Return the (x, y) coordinate for the center point of the cell that contains the specified text.  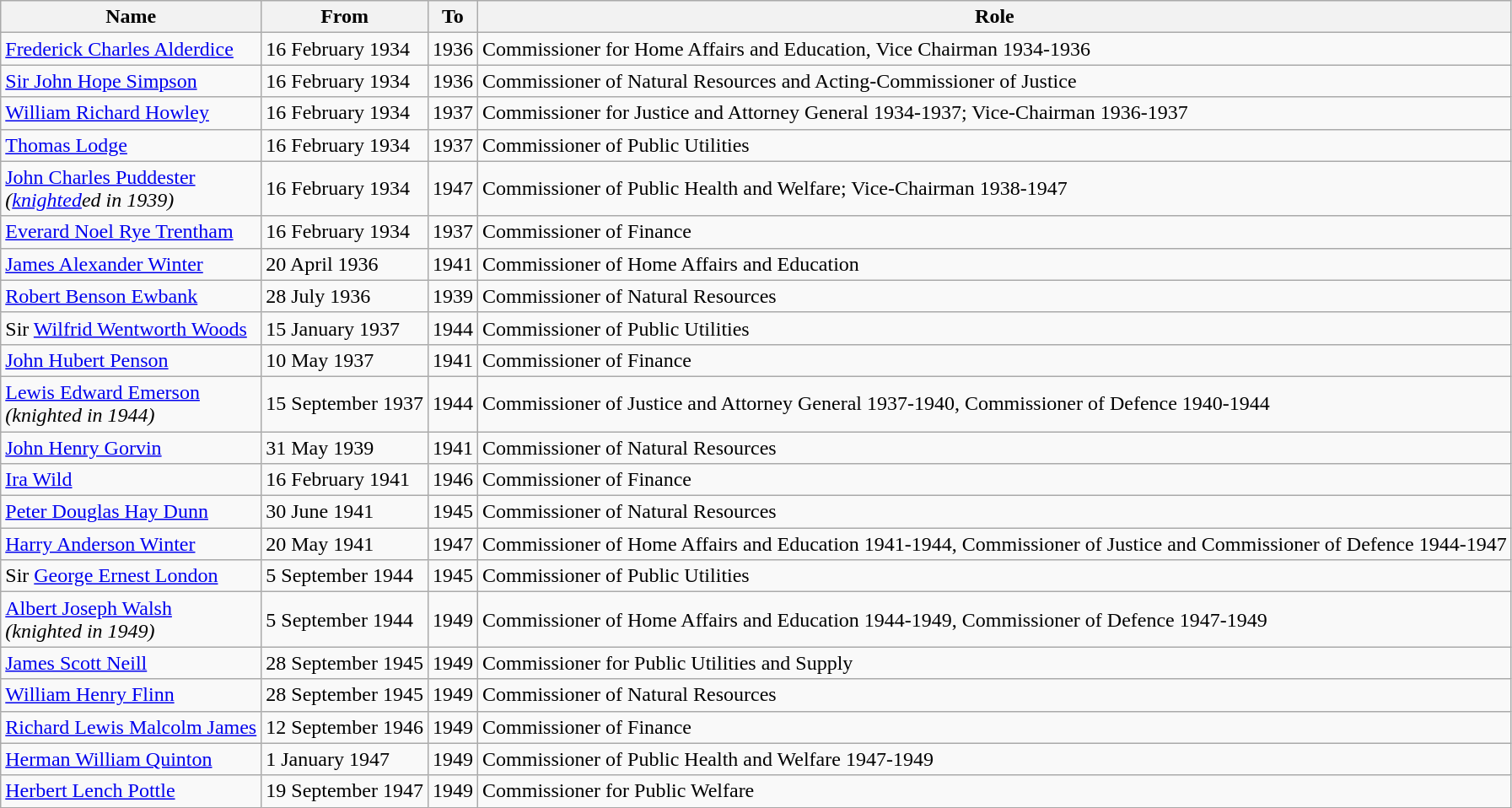
Richard Lewis Malcolm James (132, 727)
Commissioner of Home Affairs and Education (995, 264)
John Henry Gorvin (132, 448)
Name (132, 17)
Commissioner of Public Health and Welfare; Vice-Chairman 1938-1947 (995, 189)
Commissioner for Justice and Attorney General 1934-1937; Vice-Chairman 1936-1937 (995, 113)
10 May 1937 (345, 360)
John Hubert Penson (132, 360)
Commissioner of Public Health and Welfare 1947-1949 (995, 759)
15 January 1937 (345, 328)
19 September 1947 (345, 791)
Commissioner of Home Affairs and Education 1941-1944, Commissioner of Justice and Commissioner of Defence 1944-1947 (995, 544)
Frederick Charles Alderdice (132, 49)
John Charles Puddester (knighteded in 1939) (132, 189)
Herbert Lench Pottle (132, 791)
28 July 1936 (345, 296)
Ira Wild (132, 480)
30 June 1941 (345, 512)
William Henry Flinn (132, 695)
Harry Anderson Winter (132, 544)
Commissioner of Home Affairs and Education 1944-1949, Commissioner of Defence 1947-1949 (995, 619)
Sir George Ernest London (132, 576)
James Alexander Winter (132, 264)
From (345, 17)
31 May 1939 (345, 448)
Sir Wilfrid Wentworth Woods (132, 328)
Commissioner of Justice and Attorney General 1937-1940, Commissioner of Defence 1940-1944 (995, 403)
Commissioner for Public Welfare (995, 791)
20 May 1941 (345, 544)
1939 (452, 296)
Commissioner for Home Affairs and Education, Vice Chairman 1934-1936 (995, 49)
15 September 1937 (345, 403)
12 September 1946 (345, 727)
Lewis Edward Emerson (knighted in 1944) (132, 403)
Albert Joseph Walsh (knighted in 1949) (132, 619)
Robert Benson Ewbank (132, 296)
William Richard Howley (132, 113)
1946 (452, 480)
Role (995, 17)
Commissioner for Public Utilities and Supply (995, 663)
Commissioner of Natural Resources and Acting-Commissioner of Justice (995, 81)
Herman William Quinton (132, 759)
James Scott Neill (132, 663)
Thomas Lodge (132, 145)
20 April 1936 (345, 264)
Everard Noel Rye Trentham (132, 232)
Peter Douglas Hay Dunn (132, 512)
To (452, 17)
1 January 1947 (345, 759)
Sir John Hope Simpson (132, 81)
16 February 1941 (345, 480)
